Find where the given text appears and provide that cell's center as [X, Y] coordinate. 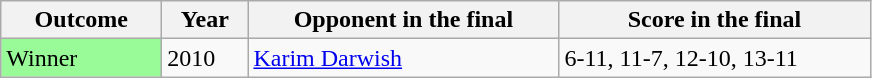
2010 [205, 58]
Karim Darwish [404, 58]
Score in the final [714, 20]
Year [205, 20]
6-11, 11-7, 12-10, 13-11 [714, 58]
Winner [82, 58]
Opponent in the final [404, 20]
Outcome [82, 20]
